Output the (x, y) coordinate of the center of the cell containing the given text.  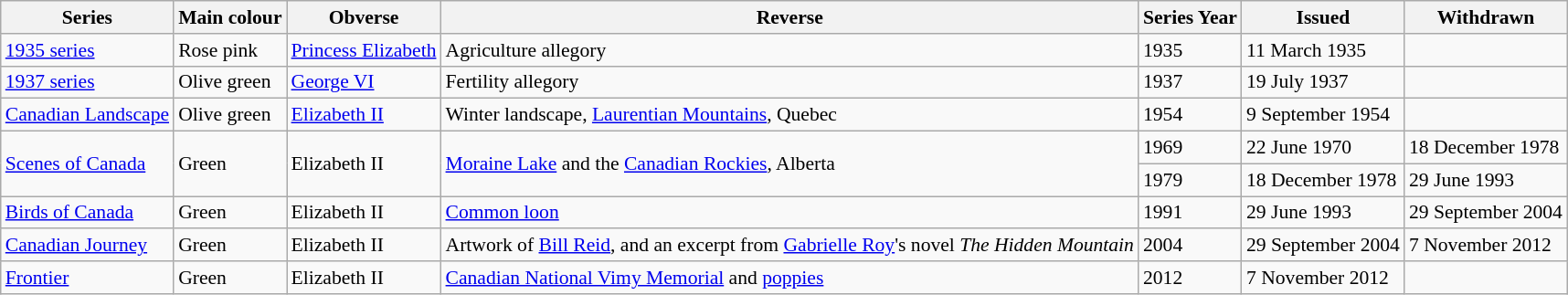
Frontier (88, 278)
2004 (1190, 246)
1954 (1190, 115)
2012 (1190, 278)
Canadian National Vimy Memorial and poppies (789, 278)
Agriculture allegory (789, 50)
Scenes of Canada (88, 164)
Birds of Canada (88, 213)
Common loon (789, 213)
Princess Elizabeth (364, 50)
9 September 1954 (1323, 115)
11 March 1935 (1323, 50)
Fertility allegory (789, 82)
Issued (1323, 17)
George VI (364, 82)
Series (88, 17)
Series Year (1190, 17)
1935 (1190, 50)
Rose pink (230, 50)
1969 (1190, 148)
Canadian Landscape (88, 115)
1991 (1190, 213)
Artwork of Bill Reid, and an excerpt from Gabrielle Roy's novel The Hidden Mountain (789, 246)
1979 (1190, 180)
19 July 1937 (1323, 82)
Withdrawn (1486, 17)
Moraine Lake and the Canadian Rockies, Alberta (789, 164)
Winter landscape, Laurentian Mountains, Quebec (789, 115)
1937 (1190, 82)
Main colour (230, 17)
Obverse (364, 17)
1935 series (88, 50)
1937 series (88, 82)
Reverse (789, 17)
22 June 1970 (1323, 148)
Canadian Journey (88, 246)
